Scan for the cell matching the given text and deliver its [X, Y] coordinate at center. 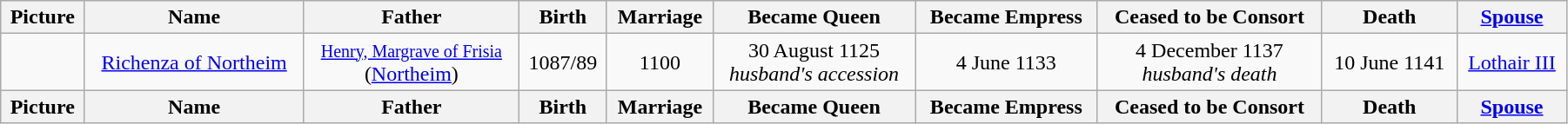
Lothair III [1512, 62]
4 June 1133 [1006, 62]
30 August 1125 husband's accession [814, 62]
1100 [660, 62]
10 June 1141 [1390, 62]
4 December 1137husband's death [1210, 62]
Henry, Margrave of Frisia(Northeim) [411, 62]
Richenza of Northeim [195, 62]
1087/89 [562, 62]
